Return the [x, y] coordinate for the center point of the cell that contains the specified text.  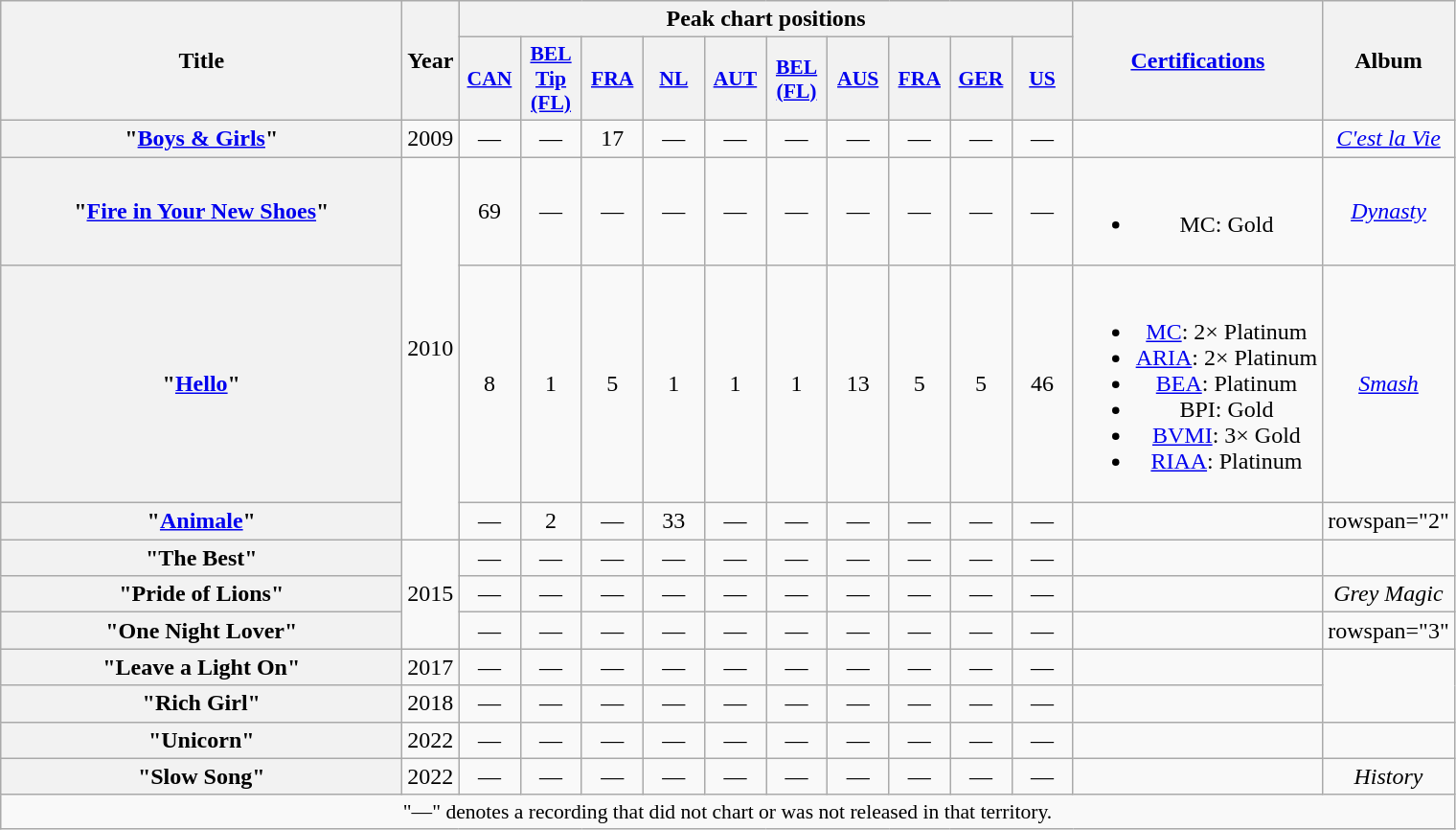
"Boys & Girls" [201, 138]
"One Night Lover" [201, 631]
17 [612, 138]
BEL(FL) [797, 79]
C'est la Vie [1389, 138]
"Fire in Your New Shoes" [201, 211]
"Leave a Light On" [201, 667]
8 [489, 384]
2017 [431, 667]
NL [673, 79]
rowspan="2" [1389, 521]
History [1389, 776]
2018 [431, 703]
rowspan="3" [1389, 631]
2009 [431, 138]
AUT [735, 79]
CAN [489, 79]
MC: Gold [1197, 211]
MC: 2× PlatinumARIA: 2× PlatinumBEA: PlatinumBPI: GoldBVMI: 3× GoldRIAA: Platinum [1197, 384]
Certifications [1197, 61]
"The Best" [201, 558]
33 [673, 521]
"Rich Girl" [201, 703]
GER [981, 79]
Dynasty [1389, 211]
"Hello" [201, 384]
"—" denotes a recording that did not chart or was not released in that territory. [728, 812]
2 [551, 521]
"Pride of Lions" [201, 594]
Smash [1389, 384]
2010 [431, 349]
AUS [858, 79]
Album [1389, 61]
Title [201, 61]
BEL Tip (FL) [551, 79]
Peak chart positions [766, 19]
69 [489, 211]
Year [431, 61]
"Animale" [201, 521]
2015 [431, 594]
13 [858, 384]
US [1042, 79]
"Slow Song" [201, 776]
Grey Magic [1389, 594]
"Unicorn" [201, 740]
46 [1042, 384]
